For the text-containing cell, return its midpoint in (X, Y) coordinate format. 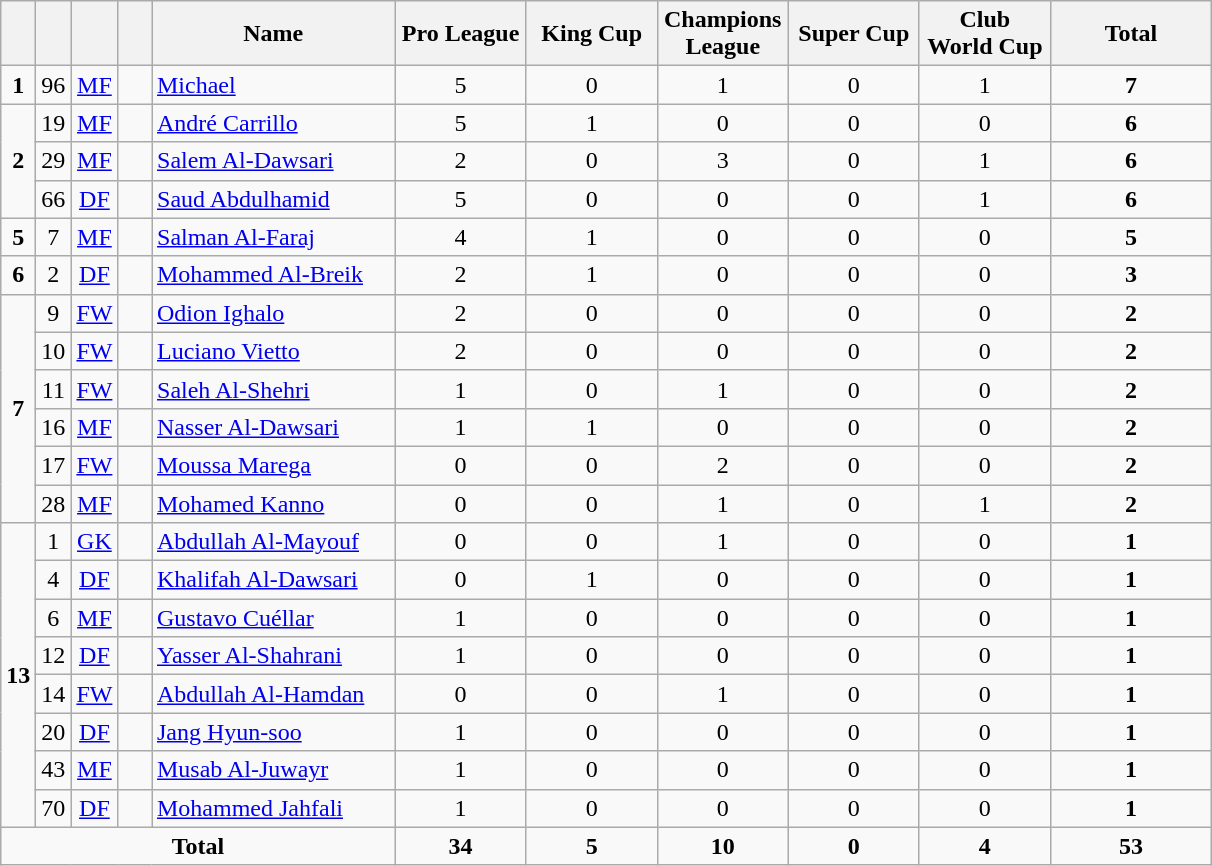
9 (54, 313)
16 (54, 427)
13 (18, 675)
Saleh Al-Shehri (274, 389)
Mohammed Jahfali (274, 808)
14 (54, 694)
29 (54, 161)
11 (54, 389)
Super Cup (854, 34)
Nasser Al-Dawsari (274, 427)
Michael (274, 85)
Moussa Marega (274, 465)
Luciano Vietto (274, 351)
Khalifah Al-Dawsari (274, 580)
Salman Al-Faraj (274, 237)
Odion Ighalo (274, 313)
34 (460, 846)
GK (94, 542)
Abdullah Al-Mayouf (274, 542)
King Cup (592, 34)
19 (54, 123)
Gustavo Cuéllar (274, 618)
66 (54, 199)
28 (54, 503)
Name (274, 34)
Mohammed Al-Breik (274, 275)
20 (54, 732)
Champions League (722, 34)
André Carrillo (274, 123)
Musab Al-Juwayr (274, 770)
Saud Abdulhamid (274, 199)
17 (54, 465)
Jang Hyun-soo (274, 732)
Salem Al-Dawsari (274, 161)
43 (54, 770)
53 (1130, 846)
Pro League (460, 34)
Abdullah Al-Hamdan (274, 694)
96 (54, 85)
Yasser Al-Shahrani (274, 656)
Club World Cup (984, 34)
12 (54, 656)
Mohamed Kanno (274, 503)
70 (54, 808)
